For the text-containing cell, return its midpoint in [x, y] coordinate format. 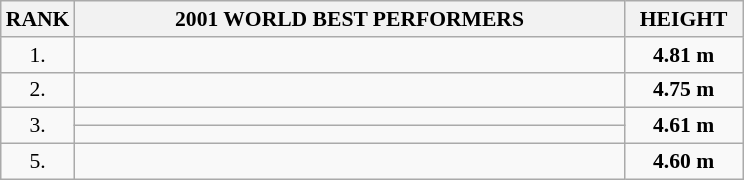
4.81 m [684, 55]
2001 WORLD BEST PERFORMERS [349, 19]
4.60 m [684, 162]
HEIGHT [684, 19]
1. [38, 55]
5. [38, 162]
2. [38, 90]
3. [38, 126]
4.75 m [684, 90]
4.61 m [684, 126]
RANK [38, 19]
